Determine the (X, Y) coordinate at the center of the cell enclosing the given text.  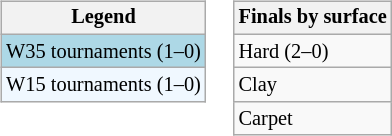
Hard (2–0) (313, 51)
W15 tournaments (1–0) (103, 85)
Legend (103, 18)
W35 tournaments (1–0) (103, 51)
Clay (313, 85)
Carpet (313, 119)
Finals by surface (313, 18)
